Scan for the cell matching the given text and deliver its (X, Y) coordinate at center. 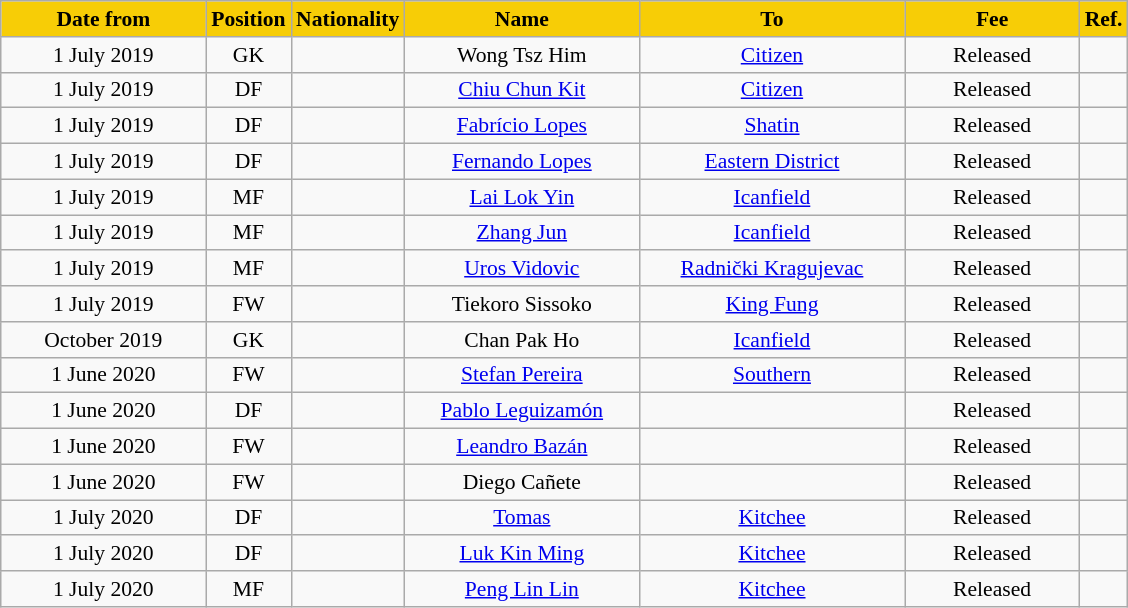
Eastern District (772, 162)
Fee (992, 19)
Southern (772, 375)
Chan Pak Ho (522, 340)
Fernando Lopes (522, 162)
Luk Kin Ming (522, 554)
Ref. (1104, 19)
Position (248, 19)
Lai Lok Yin (522, 197)
Stefan Pereira (522, 375)
October 2019 (104, 340)
To (772, 19)
Chiu Chun Kit (522, 90)
Fabrício Lopes (522, 126)
Date from (104, 19)
Shatin (772, 126)
Leandro Bazán (522, 447)
Tomas (522, 518)
Tiekoro Sissoko (522, 304)
Pablo Leguizamón (522, 411)
Zhang Jun (522, 233)
Wong Tsz Him (522, 55)
Peng Lin Lin (522, 589)
Uros Vidovic (522, 269)
Radnički Kragujevac (772, 269)
Name (522, 19)
Diego Cañete (522, 482)
King Fung (772, 304)
Nationality (348, 19)
